Pinpoint the cell where the given text exists, returning its [x, y] midpoint coordinate. 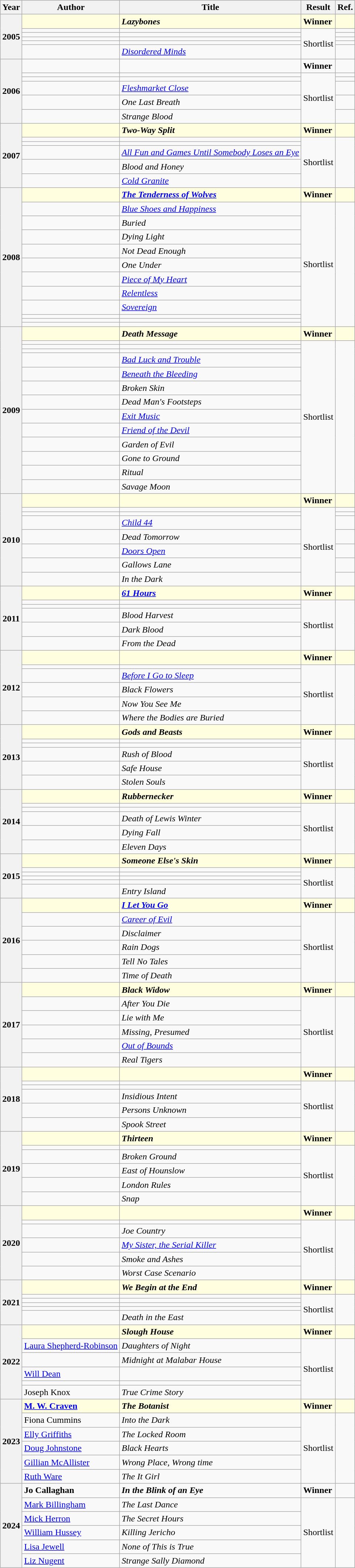
Gallows Lane [210, 565]
2012 [11, 687]
Broken Ground [210, 1156]
Not Dead Enough [210, 251]
Real Tigers [210, 1060]
Gone to Ground [210, 458]
2024 [11, 1526]
Midnight at Malabar House [210, 1360]
Lazybones [210, 21]
2005 [11, 37]
Beneath the Bleeding [210, 374]
61 Hours [210, 593]
Doors Open [210, 551]
Two-Way Split [210, 130]
Death Message [210, 334]
2010 [11, 540]
Blood and Honey [210, 167]
Into the Dark [210, 1420]
Daughters of Night [210, 1346]
Buried [210, 223]
Dark Blood [210, 629]
2021 [11, 1302]
Blood Harvest [210, 615]
Smoke and Ashes [210, 1259]
Doug Johnstone [71, 1448]
None of This is True [210, 1547]
Piece of My Heart [210, 279]
Joe Country [210, 1231]
Black Hearts [210, 1448]
Snap [210, 1199]
Author [71, 7]
My Sister, the Serial Killer [210, 1245]
Fleshmarket Close [210, 88]
Exit Music [210, 416]
Missing, Presumed [210, 1032]
The Locked Room [210, 1434]
Safe House [210, 768]
Worst Case Scenario [210, 1273]
Death in the East [210, 1318]
Ritual [210, 472]
Child 44 [210, 523]
2016 [11, 940]
The Secret Hours [210, 1518]
In the Blink of an Eye [210, 1490]
Disclaimer [210, 933]
Persons Unknown [210, 1110]
After You Die [210, 1003]
Insidious Intent [210, 1096]
Killing Jericho [210, 1533]
Before I Go to Sleep [210, 676]
In the Dark [210, 579]
Strange Sally Diamond [210, 1561]
2009 [11, 410]
Jo Callaghan [71, 1490]
East of Hounslow [210, 1170]
Someone Else's Skin [210, 861]
M. W. Craven [71, 1406]
Blue Shoes and Happiness [210, 209]
2022 [11, 1362]
One Under [210, 265]
The Last Dance [210, 1504]
Now You See Me [210, 704]
Elly Griffiths [71, 1434]
Bad Luck and Trouble [210, 360]
Laura Shepherd-Robinson [71, 1346]
Black Widow [210, 989]
Dead Man's Footsteps [210, 402]
2013 [11, 757]
Title [210, 7]
Career of Evil [210, 919]
Joseph Knox [71, 1392]
Savage Moon [210, 487]
2006 [11, 91]
Rubbernecker [210, 796]
2011 [11, 618]
Friend of the Devil [210, 430]
Black Flowers [210, 690]
We Begin at the End [210, 1287]
2014 [11, 821]
True Crime Story [210, 1392]
Gods and Beasts [210, 732]
Spook Street [210, 1124]
Ref. [345, 7]
Death of Lewis Winter [210, 818]
London Rules [210, 1184]
Will Dean [71, 1374]
Liz Nugent [71, 1561]
Relentless [210, 293]
2018 [11, 1099]
Dying Light [210, 237]
William Hussey [71, 1533]
Rush of Blood [210, 754]
All Fun and Games Until Somebody Loses an Eye [210, 153]
Broken Skin [210, 388]
Result [318, 7]
2007 [11, 156]
I Let You Go [210, 905]
Mick Herron [71, 1518]
Mark Billingham [71, 1504]
2023 [11, 1441]
Eleven Days [210, 846]
Entry Island [210, 891]
Dead Tomorrow [210, 537]
Strange Blood [210, 116]
2019 [11, 1168]
Cold Granite [210, 181]
Sovereign [210, 307]
2017 [11, 1025]
Disordered Minds [210, 52]
Ruth Ware [71, 1476]
From the Dead [210, 643]
Thirteen [210, 1138]
Time of Death [210, 975]
Wrong Place, Wrong time [210, 1462]
The It Girl [210, 1476]
Gillian McAllister [71, 1462]
Lisa Jewell [71, 1547]
2008 [11, 257]
The Tenderness of Wolves [210, 195]
Fiona Cummins [71, 1420]
Out of Bounds [210, 1046]
One Last Breath [210, 102]
Stolen Souls [210, 782]
Tell No Tales [210, 961]
Where the Bodies are Buried [210, 718]
Garden of Evil [210, 444]
Lie with Me [210, 1018]
Slough House [210, 1332]
Year [11, 7]
Dying Fall [210, 832]
Rain Dogs [210, 947]
The Botanist [210, 1406]
2020 [11, 1243]
2015 [11, 876]
